Provide the [x, y] coordinate of the cell's center where the given text is located.  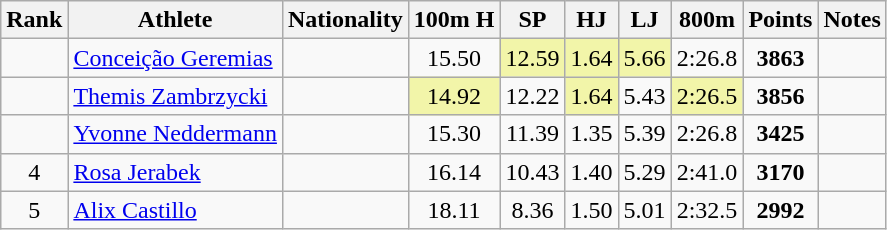
3170 [780, 172]
Nationality [345, 20]
2:26.5 [707, 96]
4 [34, 172]
Themis Zambrzycki [176, 96]
16.14 [454, 172]
5.43 [644, 96]
Yvonne Neddermann [176, 134]
2:32.5 [707, 210]
Alix Castillo [176, 210]
5.01 [644, 210]
5.39 [644, 134]
3425 [780, 134]
Rank [34, 20]
SP [532, 20]
5 [34, 210]
1.50 [592, 210]
12.22 [532, 96]
15.30 [454, 134]
3856 [780, 96]
5.29 [644, 172]
Notes [852, 20]
2:41.0 [707, 172]
3863 [780, 58]
11.39 [532, 134]
2992 [780, 210]
8.36 [532, 210]
Athlete [176, 20]
Rosa Jerabek [176, 172]
LJ [644, 20]
14.92 [454, 96]
Points [780, 20]
15.50 [454, 58]
10.43 [532, 172]
12.59 [532, 58]
1.35 [592, 134]
1.40 [592, 172]
5.66 [644, 58]
800m [707, 20]
100m H [454, 20]
18.11 [454, 210]
HJ [592, 20]
Conceição Geremias [176, 58]
